For the text-containing cell, return its midpoint in [x, y] coordinate format. 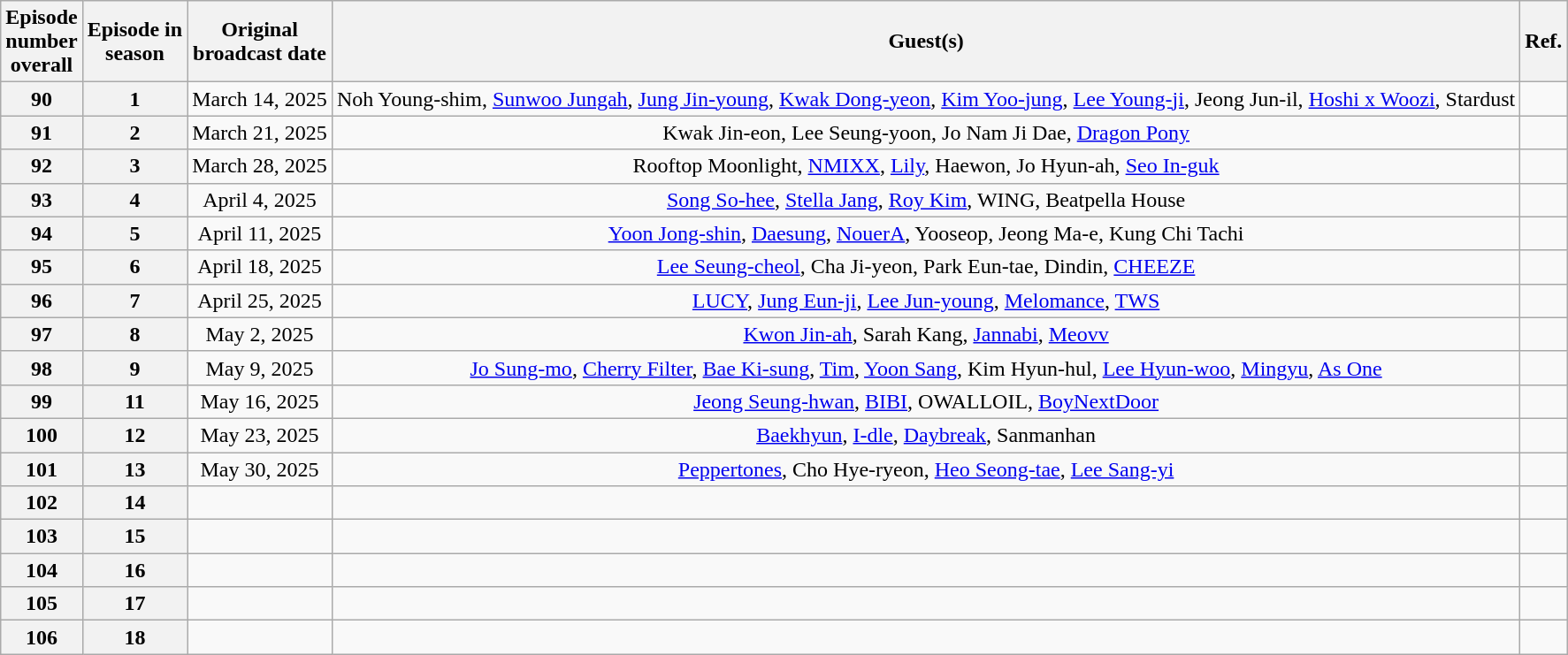
102 [42, 503]
Rooftop Moonlight, NMIXX, Lily, Haewon, Jo Hyun-ah, Seo In-guk [925, 166]
May 16, 2025 [260, 401]
Kwon Jin-ah, Sarah Kang, Jannabi, Meovv [925, 334]
Baekhyun, I-dle, Daybreak, Sanmanhan [925, 435]
LUCY, Jung Eun-ji, Lee Jun-young, Melomance, TWS [925, 301]
5 [134, 233]
14 [134, 503]
Peppertones, Cho Hye-ryeon, Heo Seong-tae, Lee Sang-yi [925, 469]
17 [134, 604]
92 [42, 166]
May 9, 2025 [260, 368]
Lee Seung-cheol, Cha Ji-yeon, Park Eun-tae, Dindin, CHEEZE [925, 267]
101 [42, 469]
15 [134, 537]
April 11, 2025 [260, 233]
18 [134, 637]
Song So-hee, Stella Jang, Roy Kim, WING, Beatpella House [925, 200]
Jeong Seung-hwan, BIBI, OWALLOIL, BoyNextDoor [925, 401]
6 [134, 267]
97 [42, 334]
7 [134, 301]
106 [42, 637]
104 [42, 570]
March 28, 2025 [260, 166]
94 [42, 233]
Episode inseason [134, 42]
105 [42, 604]
100 [42, 435]
8 [134, 334]
9 [134, 368]
1 [134, 99]
May 2, 2025 [260, 334]
11 [134, 401]
91 [42, 133]
16 [134, 570]
98 [42, 368]
4 [134, 200]
3 [134, 166]
March 21, 2025 [260, 133]
May 23, 2025 [260, 435]
Yoon Jong-shin, Daesung, NouerA, Yooseop, Jeong Ma-e, Kung Chi Tachi [925, 233]
96 [42, 301]
103 [42, 537]
March 14, 2025 [260, 99]
April 18, 2025 [260, 267]
Jo Sung-mo, Cherry Filter, Bae Ki-sung, Tim, Yoon Sang, Kim Hyun-hul, Lee Hyun-woo, Mingyu, As One [925, 368]
Guest(s) [925, 42]
95 [42, 267]
Kwak Jin-eon, Lee Seung-yoon, Jo Nam Ji Dae, Dragon Pony [925, 133]
99 [42, 401]
April 4, 2025 [260, 200]
April 25, 2025 [260, 301]
13 [134, 469]
May 30, 2025 [260, 469]
90 [42, 99]
12 [134, 435]
2 [134, 133]
Episodenumberoverall [42, 42]
Originalbroadcast date [260, 42]
Ref. [1544, 42]
93 [42, 200]
Noh Young-shim, Sunwoo Jungah, Jung Jin-young, Kwak Dong-yeon, Kim Yoo-jung, Lee Young-ji, Jeong Jun-il, Hoshi x Woozi, Stardust [925, 99]
